Extract the [x, y] coordinate from the center of the cell holding the provided text.  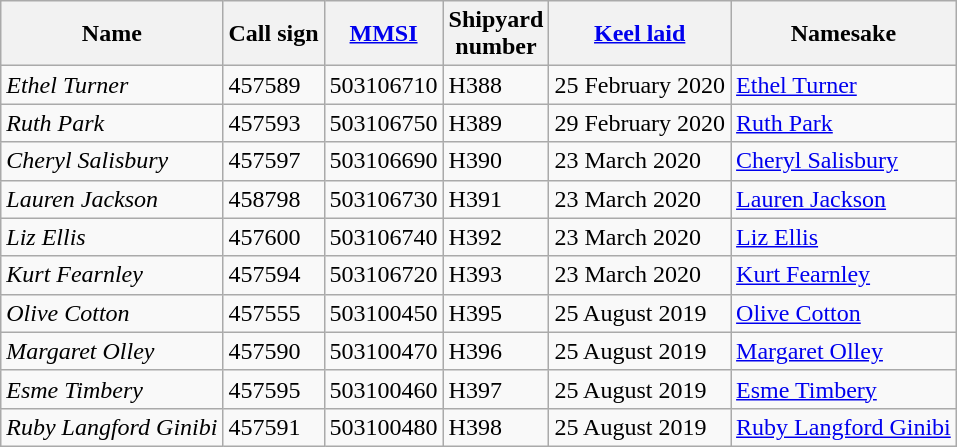
H398 [496, 427]
503106710 [384, 85]
503106730 [384, 199]
457597 [274, 161]
H397 [496, 389]
503106740 [384, 237]
503100480 [384, 427]
457555 [274, 313]
503100450 [384, 313]
H395 [496, 313]
457594 [274, 275]
Keel laid [640, 34]
29 February 2020 [640, 123]
H392 [496, 237]
457591 [274, 427]
H390 [496, 161]
457593 [274, 123]
458798 [274, 199]
457589 [274, 85]
503100460 [384, 389]
H391 [496, 199]
Namesake [844, 34]
503106690 [384, 161]
457600 [274, 237]
503100470 [384, 351]
Call sign [274, 34]
457595 [274, 389]
503106750 [384, 123]
Shipyardnumber [496, 34]
Name [112, 34]
503106720 [384, 275]
457590 [274, 351]
H388 [496, 85]
H393 [496, 275]
H389 [496, 123]
H396 [496, 351]
25 February 2020 [640, 85]
MMSI [384, 34]
